Return (X, Y) of the center of cell containing provided text 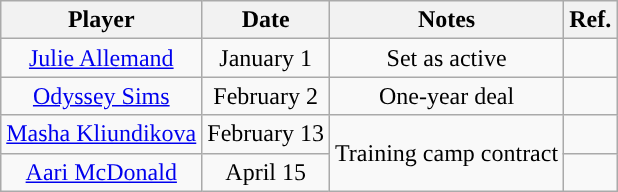
February 13 (266, 134)
Player (102, 20)
February 2 (266, 96)
Julie Allemand (102, 58)
Ref. (590, 20)
Training camp contract (447, 153)
Odyssey Sims (102, 96)
April 15 (266, 172)
Notes (447, 20)
One-year deal (447, 96)
Date (266, 20)
Set as active (447, 58)
Masha Kliundikova (102, 134)
January 1 (266, 58)
Aari McDonald (102, 172)
